Scan for the cell matching the given text and deliver its [x, y] coordinate at center. 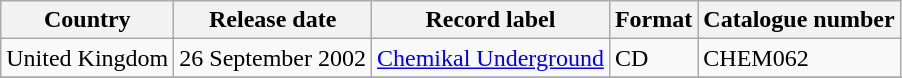
Release date [273, 20]
26 September 2002 [273, 58]
Chemikal Underground [491, 58]
Country [88, 20]
Catalogue number [799, 20]
Format [653, 20]
CHEM062 [799, 58]
Record label [491, 20]
United Kingdom [88, 58]
CD [653, 58]
